Return [X, Y] of the center of cell containing provided text 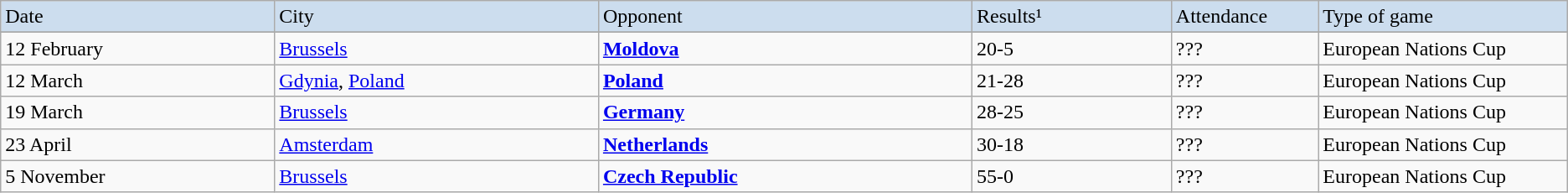
Czech Republic [785, 176]
Moldova [785, 49]
Poland [785, 81]
5 November [137, 176]
19 March [137, 112]
Netherlands [785, 144]
20-5 [1071, 49]
21-28 [1071, 81]
Results¹ [1071, 17]
Amsterdam [437, 144]
12 February [137, 49]
23 April [137, 144]
12 March [137, 81]
Date [137, 17]
City [437, 17]
Gdynia, Poland [437, 81]
Germany [785, 112]
Opponent [785, 17]
55-0 [1071, 176]
30-18 [1071, 144]
Attendance [1245, 17]
Type of game [1442, 17]
28-25 [1071, 112]
